Locate the cell with the specified text and output its [x, y] center coordinate. 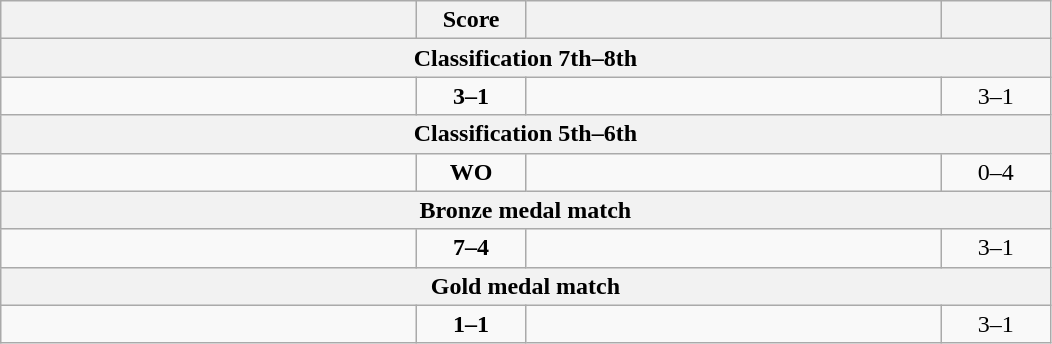
WO [472, 172]
7–4 [472, 248]
Classification 7th–8th [526, 58]
1–1 [472, 324]
Classification 5th–6th [526, 134]
Gold medal match [526, 286]
0–4 [996, 172]
Score [472, 20]
Bronze medal match [526, 210]
